Return the [x, y] coordinate for the center point of the cell that contains the specified text.  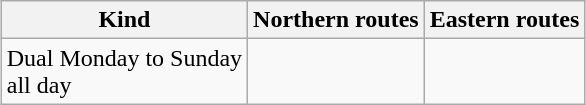
Eastern routes [504, 20]
Kind [124, 20]
Northern routes [336, 20]
Dual Monday to Sunday all day [124, 72]
